Identify which cell holds the provided text, then report its (x, y) central coordinate. 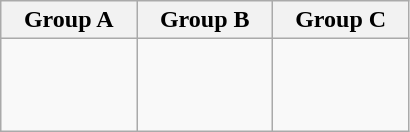
Group C (341, 20)
Group B (205, 20)
Group A (69, 20)
